Locate the cell with the specified text and output its [X, Y] center coordinate. 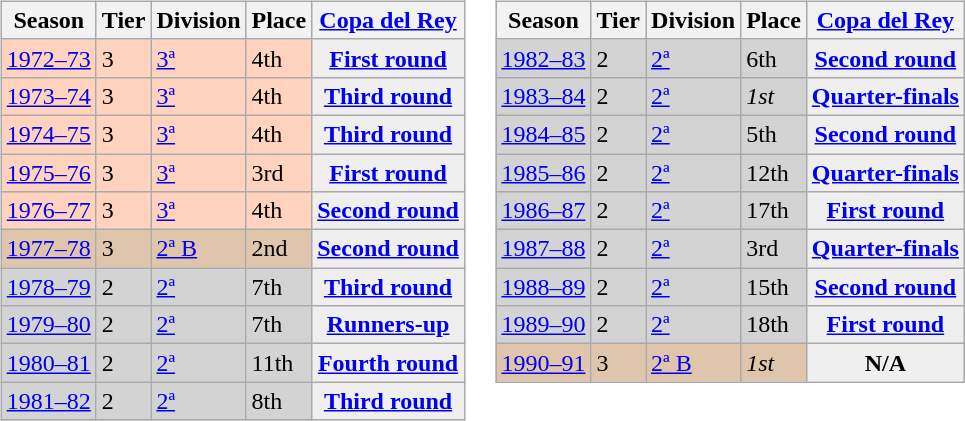
1979–80 [48, 325]
5th [774, 134]
1982–83 [544, 58]
1987–88 [544, 249]
8th [279, 401]
Fourth round [388, 363]
1974–75 [48, 134]
1973–74 [48, 96]
2nd [279, 249]
1976–77 [48, 211]
17th [774, 211]
1985–86 [544, 173]
1978–79 [48, 287]
1972–73 [48, 58]
1977–78 [48, 249]
12th [774, 173]
1986–87 [544, 211]
1984–85 [544, 134]
6th [774, 58]
1989–90 [544, 325]
1981–82 [48, 401]
1975–76 [48, 173]
15th [774, 287]
1990–91 [544, 363]
1980–81 [48, 363]
1988–89 [544, 287]
18th [774, 325]
Runners-up [388, 325]
N/A [885, 363]
11th [279, 363]
1983–84 [544, 96]
